Find where the given text appears and provide that cell's center as [X, Y] coordinate. 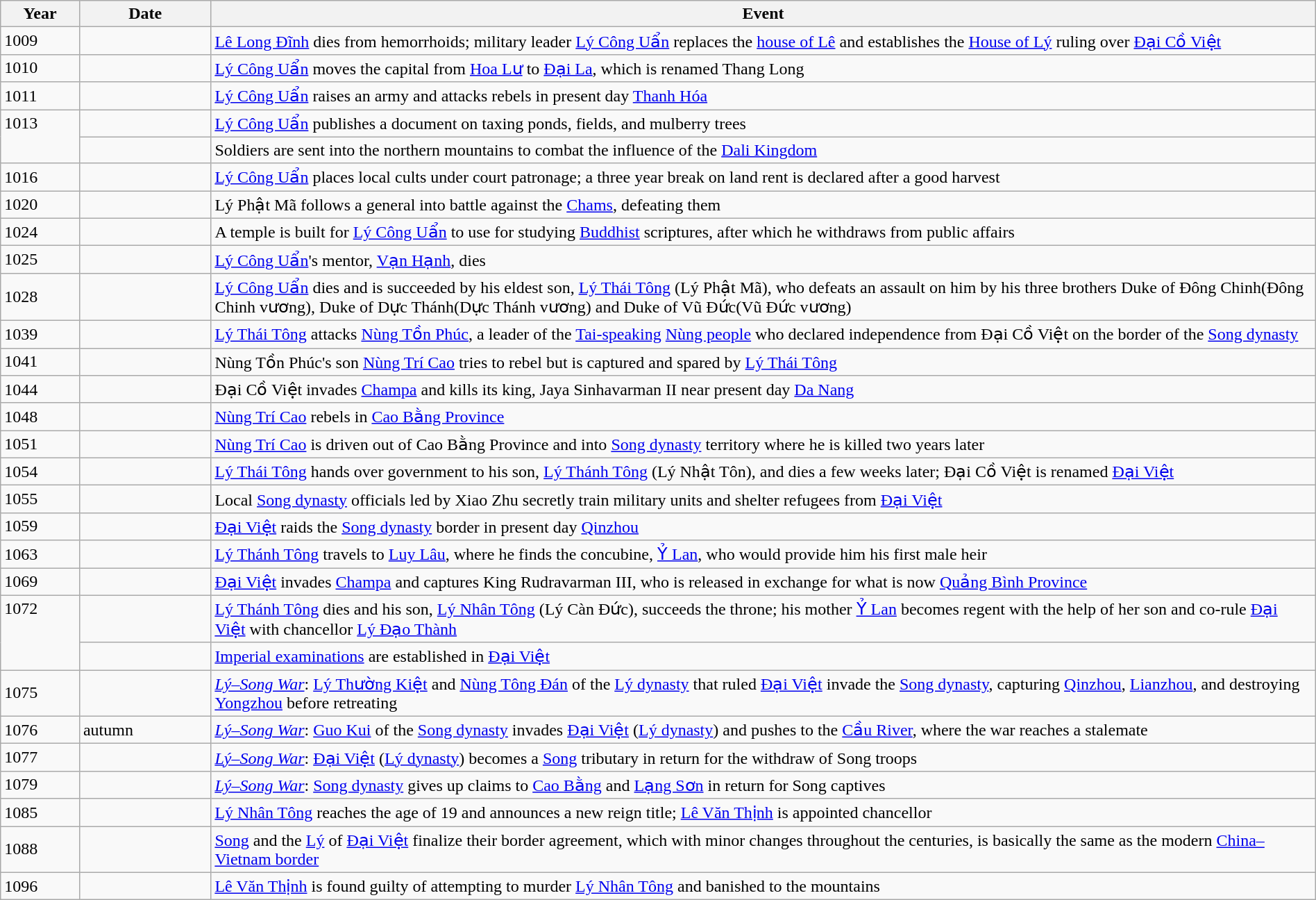
Lê Văn Thịnh is found guilty of attempting to murder Lý Nhân Tông and banished to the mountains [764, 886]
1048 [40, 417]
Year [40, 14]
Date [144, 14]
1051 [40, 444]
Event [764, 14]
Đại Việt invades Champa and captures King Rudravarman III, who is released in exchange for what is now Quảng Bình Province [764, 582]
Lý Nhân Tông reaches the age of 19 and announces a new reign title; Lê Văn Thịnh is appointed chancellor [764, 812]
Nùng Trí Cao rebels in Cao Bằng Province [764, 417]
1088 [40, 850]
1010 [40, 68]
1072 [40, 633]
1054 [40, 472]
1059 [40, 526]
Lý Phật Mã follows a general into battle against the Chams, defeating them [764, 205]
Lý–Song War: Đại Việt (Lý dynasty) becomes a Song tributary in return for the withdraw of Song troops [764, 758]
1076 [40, 730]
1016 [40, 177]
Nùng Trí Cao is driven out of Cao Bằng Province and into Song dynasty territory where he is killed two years later [764, 444]
Lý Công Uẩn raises an army and attacks rebels in present day Thanh Hóa [764, 96]
1044 [40, 390]
1011 [40, 96]
Imperial examinations are established in Đại Việt [764, 656]
1024 [40, 232]
1096 [40, 886]
Lê Long Đĩnh dies from hemorrhoids; military leader Lý Công Uẩn replaces the house of Lê and establishes the House of Lý ruling over Đại Cồ Việt [764, 41]
Lý Công Uẩn moves the capital from Hoa Lư to Đại La, which is renamed Thang Long [764, 68]
Lý Thái Tông hands over government to his son, Lý Thánh Tông (Lý Nhật Tôn), and dies a few weeks later; Đại Cồ Việt is renamed Đại Việt [764, 472]
Đại Cồ Việt invades Champa and kills its king, Jaya Sinhavarman II near present day Da Nang [764, 390]
1009 [40, 41]
Đại Việt raids the Song dynasty border in present day Qinzhou [764, 526]
1085 [40, 812]
1069 [40, 582]
Nùng Tồn Phúc's son Nùng Trí Cao tries to rebel but is captured and spared by Lý Thái Tông [764, 362]
Soldiers are sent into the northern mountains to combat the influence of the Dali Kingdom [764, 150]
1028 [40, 297]
1077 [40, 758]
1025 [40, 260]
Lý–Song War: Song dynasty gives up claims to Cao Bằng and Lạng Sơn in return for Song captives [764, 785]
Local Song dynasty officials led by Xiao Zhu secretly train military units and shelter refugees from Đại Việt [764, 499]
Lý Công Uẩn's mentor, Vạn Hạnh, dies [764, 260]
Lý Thánh Tông travels to Luy Lâu, where he finds the concubine, Ỷ Lan, who would provide him his first male heir [764, 554]
autumn [144, 730]
1020 [40, 205]
1079 [40, 785]
1013 [40, 137]
1063 [40, 554]
1055 [40, 499]
1041 [40, 362]
Lý Công Uẩn publishes a document on taxing ponds, fields, and mulberry trees [764, 124]
Lý Công Uẩn places local cults under court patronage; a three year break on land rent is declared after a good harvest [764, 177]
Lý–Song War: Guo Kui of the Song dynasty invades Đại Việt (Lý dynasty) and pushes to the Cầu River, where the war reaches a stalemate [764, 730]
A temple is built for Lý Công Uẩn to use for studying Buddhist scriptures, after which he withdraws from public affairs [764, 232]
1039 [40, 334]
1075 [40, 693]
